Return the [X, Y] coordinate for the center point of the cell that contains the specified text.  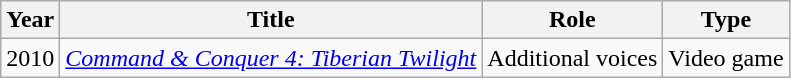
Additional voices [572, 58]
Year [30, 20]
Title [271, 20]
Type [726, 20]
Command & Conquer 4: Tiberian Twilight [271, 58]
2010 [30, 58]
Role [572, 20]
Video game [726, 58]
